From the cell containing the given text, extract its center point as (X, Y) coordinate. 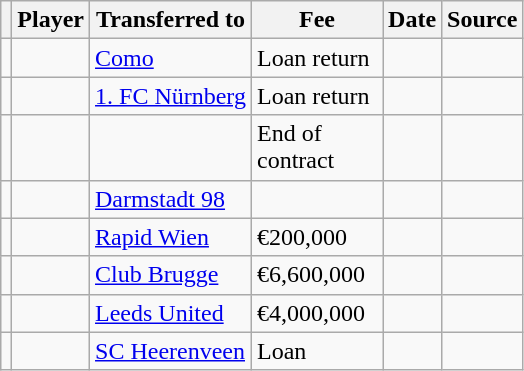
Player (51, 20)
Loan (316, 351)
€6,600,000 (316, 275)
End of contract (316, 148)
Club Brugge (171, 275)
Source (482, 20)
1. FC Nürnberg (171, 96)
Date (412, 20)
Transferred to (171, 20)
SC Heerenveen (171, 351)
Darmstadt 98 (171, 199)
Como (171, 58)
Fee (316, 20)
€200,000 (316, 237)
Leeds United (171, 313)
Rapid Wien (171, 237)
€4,000,000 (316, 313)
